Capture the cell that displays the provided text and extract its (x, y) central coordinate. 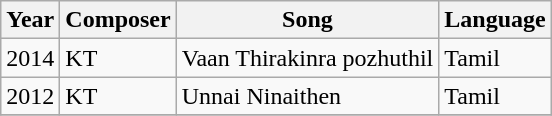
Year (30, 20)
Unnai Ninaithen (308, 96)
Composer (118, 20)
Song (308, 20)
Vaan Thirakinra pozhuthil (308, 58)
Language (495, 20)
2014 (30, 58)
2012 (30, 96)
